For the text-containing cell, return its midpoint in (x, y) coordinate format. 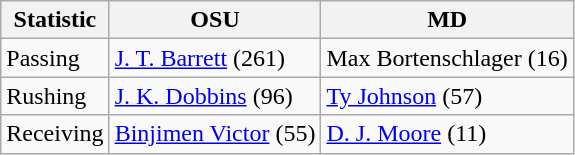
J. T. Barrett (261) (215, 58)
Rushing (55, 96)
Binjimen Victor (55) (215, 134)
Max Bortenschlager (16) (447, 58)
D. J. Moore (11) (447, 134)
Passing (55, 58)
OSU (215, 20)
Statistic (55, 20)
J. K. Dobbins (96) (215, 96)
MD (447, 20)
Receiving (55, 134)
Ty Johnson (57) (447, 96)
